Capture the cell that displays the provided text and extract its (X, Y) central coordinate. 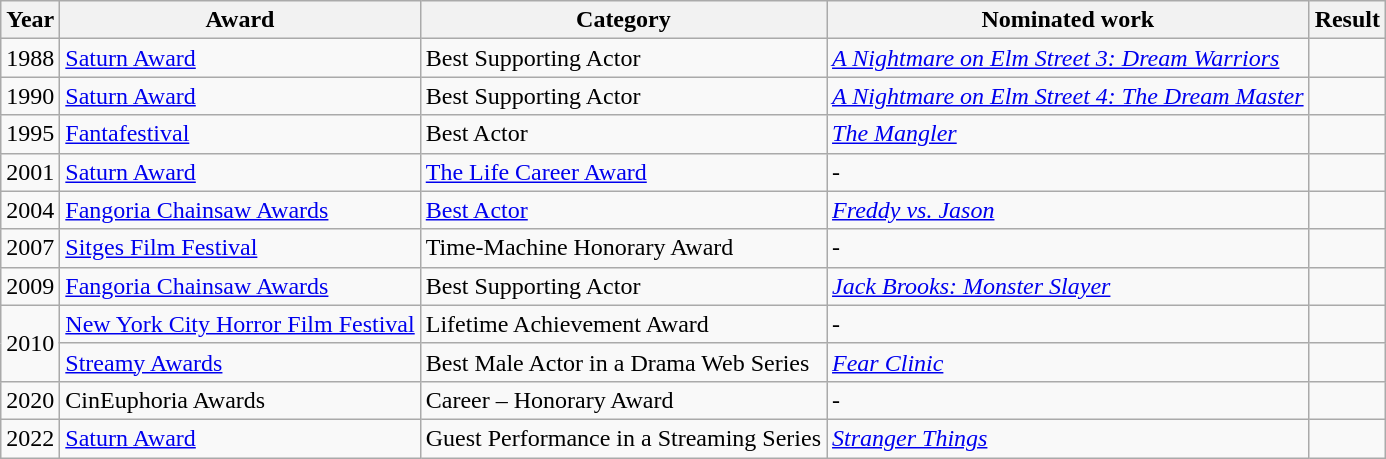
2010 (30, 343)
Time-Machine Honorary Award (623, 248)
2001 (30, 172)
2022 (30, 438)
1995 (30, 134)
Fantafestival (240, 134)
Best Male Actor in a Drama Web Series (623, 362)
2007 (30, 248)
1990 (30, 96)
2020 (30, 400)
2004 (30, 210)
New York City Horror Film Festival (240, 324)
Freddy vs. Jason (1068, 210)
Year (30, 20)
Career – Honorary Award (623, 400)
Stranger Things (1068, 438)
Lifetime Achievement Award (623, 324)
Category (623, 20)
Fear Clinic (1068, 362)
Streamy Awards (240, 362)
Sitges Film Festival (240, 248)
Result (1347, 20)
CinEuphoria Awards (240, 400)
The Life Career Award (623, 172)
A Nightmare on Elm Street 3: Dream Warriors (1068, 58)
A Nightmare on Elm Street 4: The Dream Master (1068, 96)
Guest Performance in a Streaming Series (623, 438)
Award (240, 20)
Nominated work (1068, 20)
2009 (30, 286)
The Mangler (1068, 134)
Jack Brooks: Monster Slayer (1068, 286)
1988 (30, 58)
